From the cell containing the given text, extract its center point as (X, Y) coordinate. 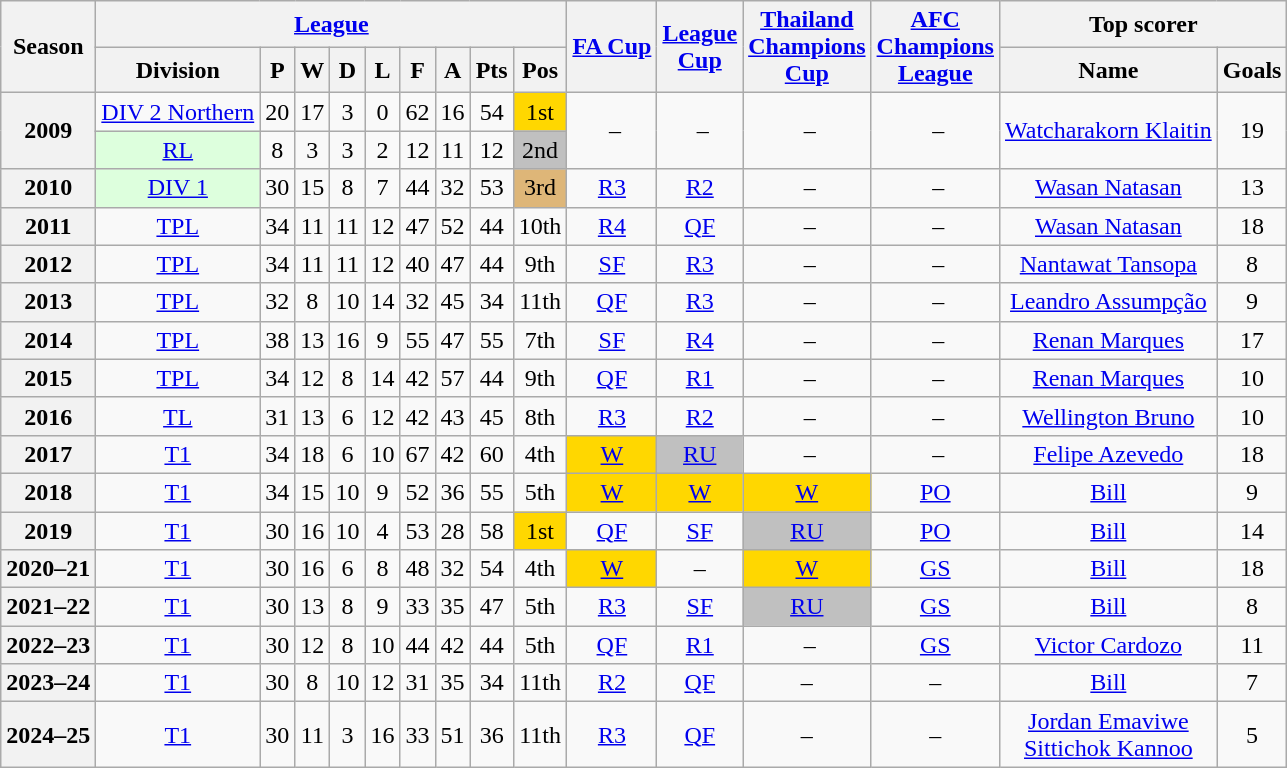
Season (48, 47)
2024–25 (48, 734)
2018 (48, 492)
0 (382, 112)
2019 (48, 531)
2017 (48, 454)
2021–22 (48, 607)
Nantawat Tansopa (1108, 264)
2 (382, 150)
Victor Cardozo (1108, 645)
4 (382, 531)
5 (1252, 734)
League Cup (700, 47)
20 (278, 112)
Wellington Bruno (1108, 416)
2015 (48, 378)
RL (178, 150)
Watcharakorn Klaitin (1108, 131)
2nd (540, 150)
2020–21 (48, 569)
Pos (540, 70)
2011 (48, 226)
TL (178, 416)
Division (178, 70)
43 (452, 416)
P (278, 70)
28 (452, 531)
Felipe Azevedo (1108, 454)
57 (452, 378)
7th (540, 340)
2014 (48, 340)
Pts (492, 70)
8th (540, 416)
League (332, 24)
L (382, 70)
A (452, 70)
19 (1252, 131)
F (418, 70)
62 (418, 112)
DIV 1 (178, 188)
38 (278, 340)
3rd (540, 188)
2023–24 (48, 683)
Jordan EmaviweSittichok Kannoo (1108, 734)
2012 (48, 264)
67 (418, 454)
FA Cup (612, 47)
58 (492, 531)
Leandro Assumpção (1108, 302)
2010 (48, 188)
2022–23 (48, 645)
2016 (48, 416)
Name (1108, 70)
48 (418, 569)
D (348, 70)
60 (492, 454)
Goals (1252, 70)
10th (540, 226)
Top scorer (1142, 24)
2013 (48, 302)
51 (452, 734)
2009 (48, 131)
40 (418, 264)
DIV 2 Northern (178, 112)
Thailand Champions Cup (807, 47)
AFC Champions League (935, 47)
